Capture the cell that displays the provided text and extract its (x, y) central coordinate. 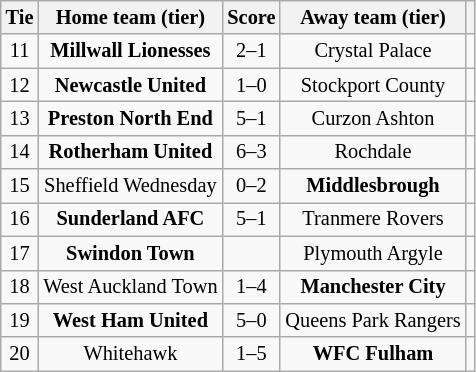
1–4 (251, 287)
Rochdale (372, 152)
Sunderland AFC (130, 219)
18 (20, 287)
Queens Park Rangers (372, 320)
Stockport County (372, 85)
Score (251, 17)
Curzon Ashton (372, 118)
Newcastle United (130, 85)
17 (20, 253)
13 (20, 118)
12 (20, 85)
Crystal Palace (372, 51)
West Ham United (130, 320)
West Auckland Town (130, 287)
0–2 (251, 186)
6–3 (251, 152)
Tie (20, 17)
11 (20, 51)
Tranmere Rovers (372, 219)
2–1 (251, 51)
Preston North End (130, 118)
Whitehawk (130, 354)
5–0 (251, 320)
16 (20, 219)
Millwall Lionesses (130, 51)
Manchester City (372, 287)
WFC Fulham (372, 354)
Sheffield Wednesday (130, 186)
Rotherham United (130, 152)
Swindon Town (130, 253)
15 (20, 186)
14 (20, 152)
19 (20, 320)
1–5 (251, 354)
1–0 (251, 85)
Plymouth Argyle (372, 253)
20 (20, 354)
Away team (tier) (372, 17)
Home team (tier) (130, 17)
Middlesbrough (372, 186)
